Return the [x, y] coordinate for the center point of the cell that contains the specified text.  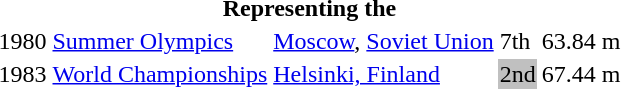
Moscow, Soviet Union [384, 41]
2nd [518, 74]
Summer Olympics [160, 41]
World Championships [160, 74]
7th [518, 41]
Helsinki, Finland [384, 74]
